Capture the cell that displays the provided text and extract its [x, y] central coordinate. 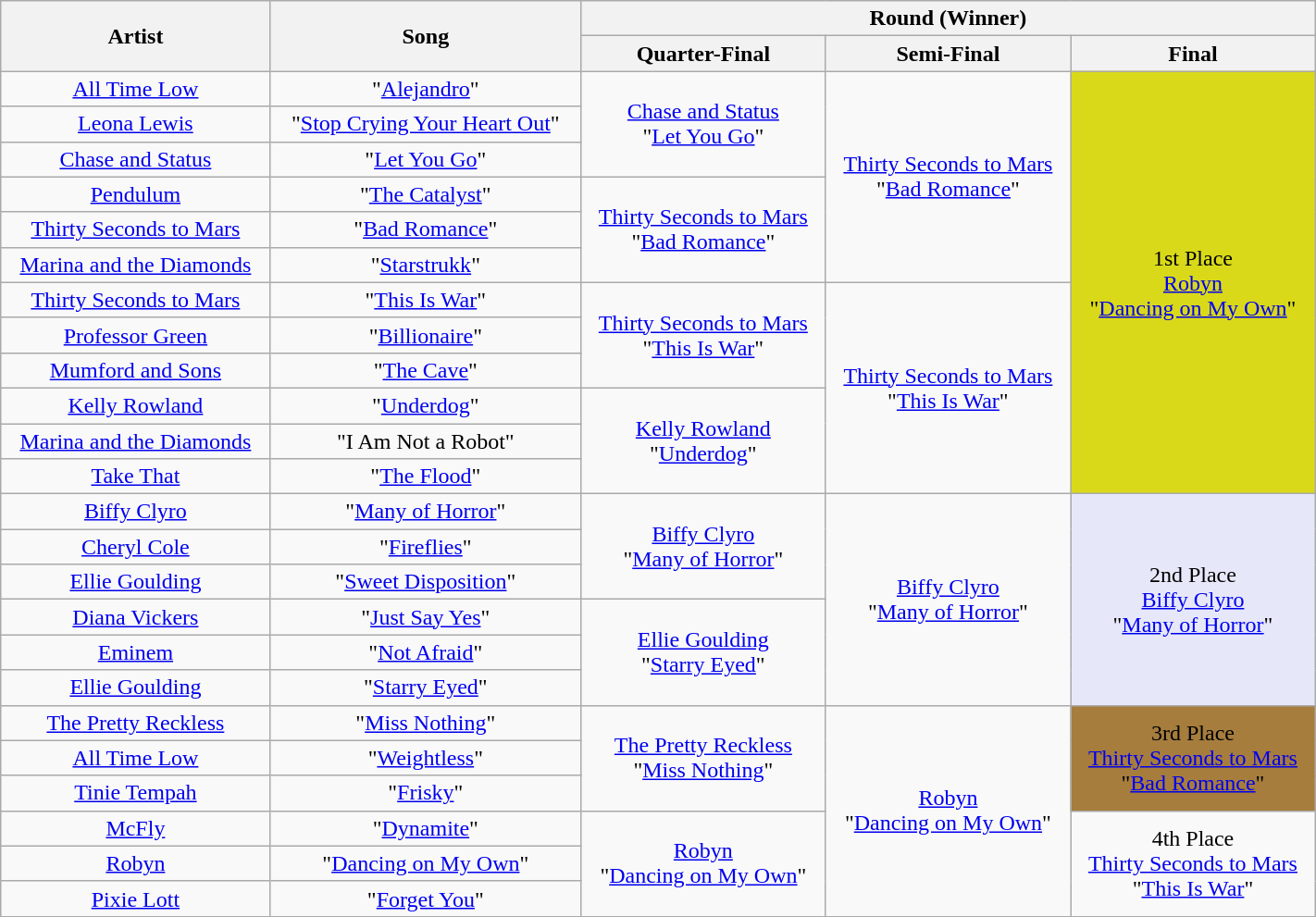
Pixie Lott [135, 898]
"Fireflies" [426, 547]
Chase and Status"Let You Go" [703, 124]
Artist [135, 36]
"Bad Romance" [426, 229]
"Weightless" [426, 758]
3rd PlaceThirty Seconds to Mars"Bad Romance" [1194, 758]
"Dancing on My Own" [426, 863]
Pendulum [135, 194]
Final [1194, 54]
Mumford and Sons [135, 370]
Tinie Tempah [135, 793]
Chase and Status [135, 159]
Leona Lewis [135, 124]
"The Cave" [426, 370]
The Pretty Reckless [135, 723]
Eminem [135, 652]
"Sweet Disposition" [426, 582]
"Not Afraid" [426, 652]
"Underdog" [426, 405]
"The Flood" [426, 477]
"Alejandro" [426, 89]
"Just Say Yes" [426, 617]
"Miss Nothing" [426, 723]
Diana Vickers [135, 617]
Quarter-Final [703, 54]
Robyn [135, 863]
Song [426, 36]
"Starstrukk" [426, 265]
Semi-Final [948, 54]
Professor Green [135, 335]
"Forget You" [426, 898]
"Let You Go" [426, 159]
"Stop Crying Your Heart Out" [426, 124]
Take That [135, 477]
Cheryl Cole [135, 547]
"This Is War" [426, 300]
Kelly Rowland"Underdog" [703, 440]
1st PlaceRobyn"Dancing on My Own" [1194, 283]
Round (Winner) [949, 19]
McFly [135, 828]
"Billionaire" [426, 335]
2nd PlaceBiffy Clyro"Many of Horror" [1194, 600]
"The Catalyst" [426, 194]
"Dynamite" [426, 828]
"I Am Not a Robot" [426, 441]
The Pretty Reckless"Miss Nothing" [703, 758]
"Starry Eyed" [426, 688]
Biffy Clyro [135, 512]
"Many of Horror" [426, 512]
4th PlaceThirty Seconds to Mars"This Is War" [1194, 863]
Kelly Rowland [135, 405]
"Frisky" [426, 793]
Ellie Goulding"Starry Eyed" [703, 652]
